Locate the cell with the specified text and output its [X, Y] center coordinate. 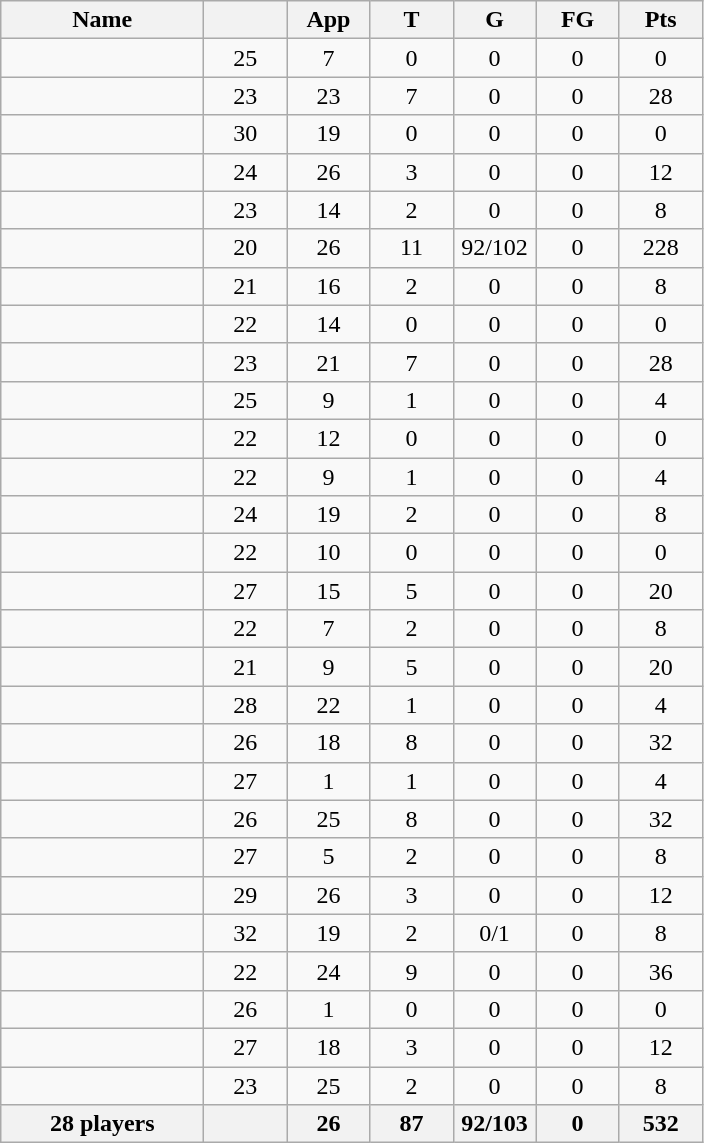
FG [578, 20]
15 [328, 591]
0/1 [494, 933]
10 [328, 553]
29 [246, 895]
T [412, 20]
92/102 [494, 248]
228 [660, 248]
16 [328, 286]
11 [412, 248]
Pts [660, 20]
532 [660, 1124]
87 [412, 1124]
28 players [102, 1124]
30 [246, 134]
36 [660, 971]
App [328, 20]
Name [102, 20]
G [494, 20]
92/103 [494, 1124]
